From the cell containing the given text, extract its center point as [X, Y] coordinate. 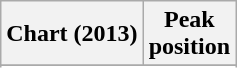
Peakposition [189, 34]
Chart (2013) [72, 34]
